Provide the [x, y] coordinate of the cell's center where the given text is located.  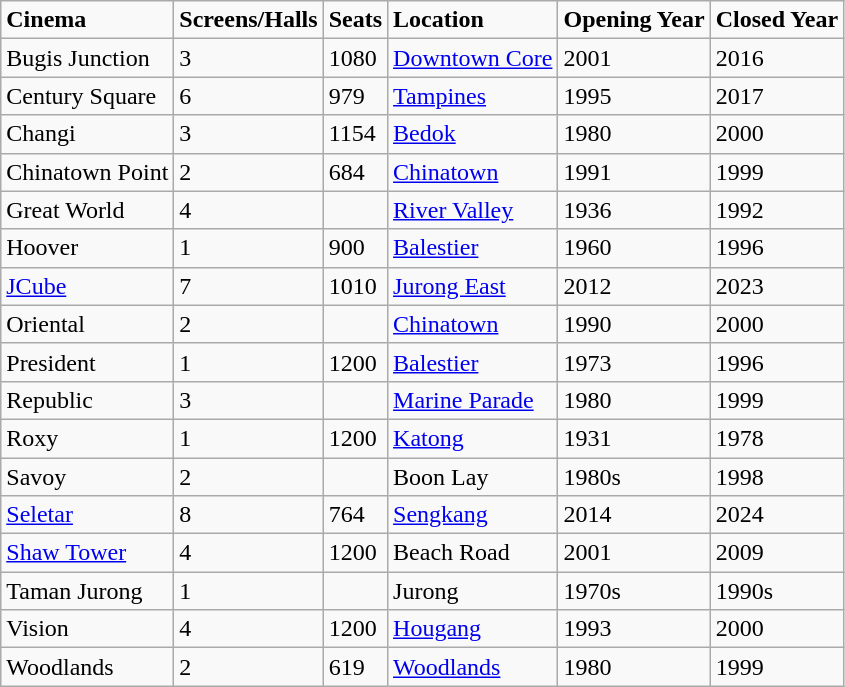
1980s [634, 477]
2014 [634, 515]
Great World [88, 210]
2016 [777, 58]
1080 [355, 58]
Oriental [88, 324]
1154 [355, 134]
1998 [777, 477]
Sengkang [473, 515]
Tampines [473, 96]
Savoy [88, 477]
Roxy [88, 438]
1991 [634, 172]
Jurong East [473, 286]
Beach Road [473, 553]
2009 [777, 553]
1970s [634, 591]
619 [355, 667]
8 [248, 515]
1990s [777, 591]
Seats [355, 20]
1992 [777, 210]
Hougang [473, 629]
1931 [634, 438]
Screens/Halls [248, 20]
JCube [88, 286]
Taman Jurong [88, 591]
1990 [634, 324]
Marine Parade [473, 400]
7 [248, 286]
Republic [88, 400]
Location [473, 20]
Downtown Core [473, 58]
Closed Year [777, 20]
1960 [634, 248]
684 [355, 172]
1936 [634, 210]
Hoover [88, 248]
6 [248, 96]
Century Square [88, 96]
Cinema [88, 20]
Katong [473, 438]
2024 [777, 515]
1993 [634, 629]
President [88, 362]
1978 [777, 438]
2012 [634, 286]
Changi [88, 134]
2023 [777, 286]
Bugis Junction [88, 58]
900 [355, 248]
Vision [88, 629]
979 [355, 96]
River Valley [473, 210]
Jurong [473, 591]
1010 [355, 286]
Opening Year [634, 20]
Chinatown Point [88, 172]
764 [355, 515]
Boon Lay [473, 477]
2017 [777, 96]
1995 [634, 96]
Shaw Tower [88, 553]
1973 [634, 362]
Seletar [88, 515]
Bedok [473, 134]
